Capture the cell that displays the provided text and extract its (x, y) central coordinate. 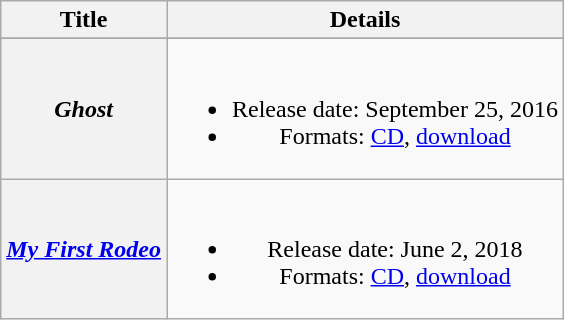
Title (84, 20)
Ghost (84, 109)
Release date: June 2, 2018Formats: CD, download (364, 249)
Details (364, 20)
Release date: September 25, 2016Formats: CD, download (364, 109)
My First Rodeo (84, 249)
